Search for the cell housing the specified text and yield its (X, Y) center coordinate. 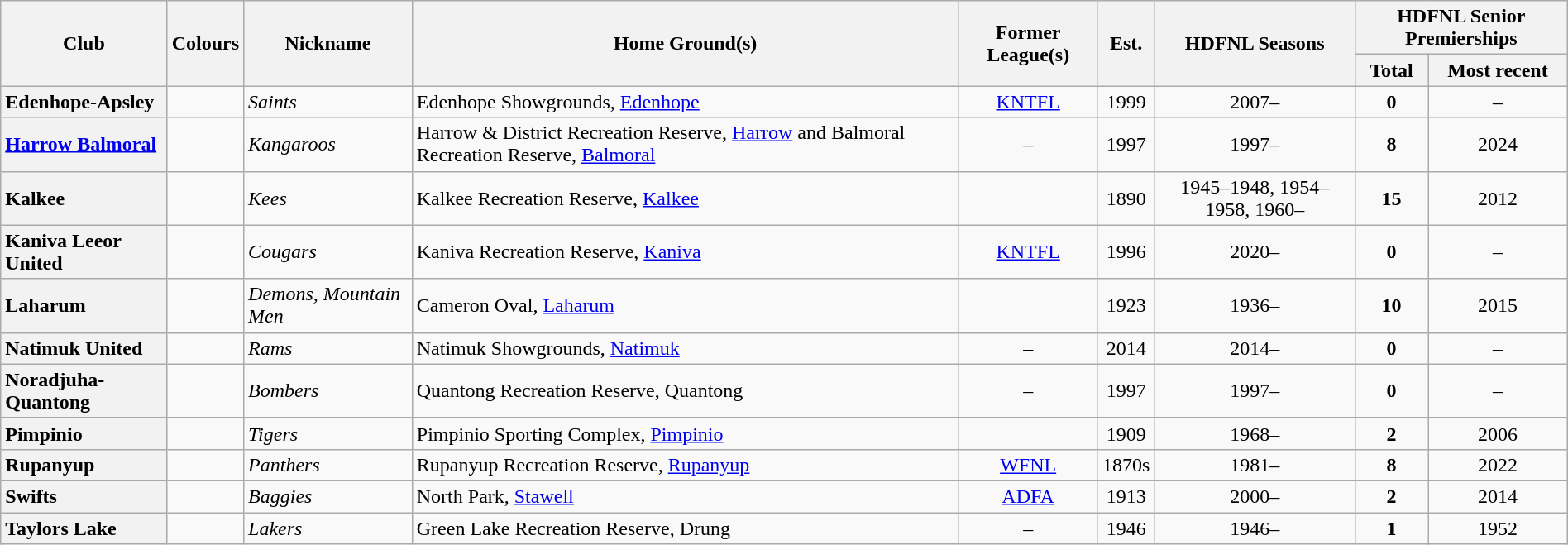
2020– (1255, 251)
1996 (1126, 251)
1 (1391, 528)
Natimuk United (84, 348)
1913 (1126, 496)
Rupanyup (84, 465)
Club (84, 43)
Nickname (328, 43)
North Park, Stawell (685, 496)
Tigers (328, 433)
Most recent (1499, 70)
1952 (1499, 528)
1946 (1126, 528)
Former League(s) (1029, 43)
Kaniva Leeor United (84, 251)
2006 (1499, 433)
Kees (328, 198)
Kaniva Recreation Reserve, Kaniva (685, 251)
Rams (328, 348)
WFNL (1029, 465)
Green Lake Recreation Reserve, Drung (685, 528)
1968– (1255, 433)
2000– (1255, 496)
Harrow & District Recreation Reserve, Harrow and Balmoral Recreation Reserve, Balmoral (685, 144)
Colours (205, 43)
Total (1391, 70)
Kangaroos (328, 144)
Noradjuha-Quantong (84, 390)
1890 (1126, 198)
2014– (1255, 348)
1909 (1126, 433)
Cougars (328, 251)
Harrow Balmoral (84, 144)
Quantong Recreation Reserve, Quantong (685, 390)
1945–1948, 1954–1958, 1960– (1255, 198)
1999 (1126, 102)
Demons, Mountain Men (328, 306)
1870s (1126, 465)
Pimpinio (84, 433)
ADFA (1029, 496)
Natimuk Showgrounds, Natimuk (685, 348)
Bombers (328, 390)
Baggies (328, 496)
Edenhope-Apsley (84, 102)
Home Ground(s) (685, 43)
2024 (1499, 144)
Cameron Oval, Laharum (685, 306)
Taylors Lake (84, 528)
1981– (1255, 465)
HDFNL Seasons (1255, 43)
2012 (1499, 198)
Pimpinio Sporting Complex, Pimpinio (685, 433)
1936– (1255, 306)
Est. (1126, 43)
Panthers (328, 465)
Kalkee (84, 198)
Saints (328, 102)
Swifts (84, 496)
Kalkee Recreation Reserve, Kalkee (685, 198)
15 (1391, 198)
1946– (1255, 528)
Lakers (328, 528)
2015 (1499, 306)
1923 (1126, 306)
10 (1391, 306)
Laharum (84, 306)
HDFNL Senior Premierships (1460, 28)
2007– (1255, 102)
Rupanyup Recreation Reserve, Rupanyup (685, 465)
2022 (1499, 465)
Edenhope Showgrounds, Edenhope (685, 102)
